Return the [X, Y] coordinate for the center point of the cell that contains the specified text.  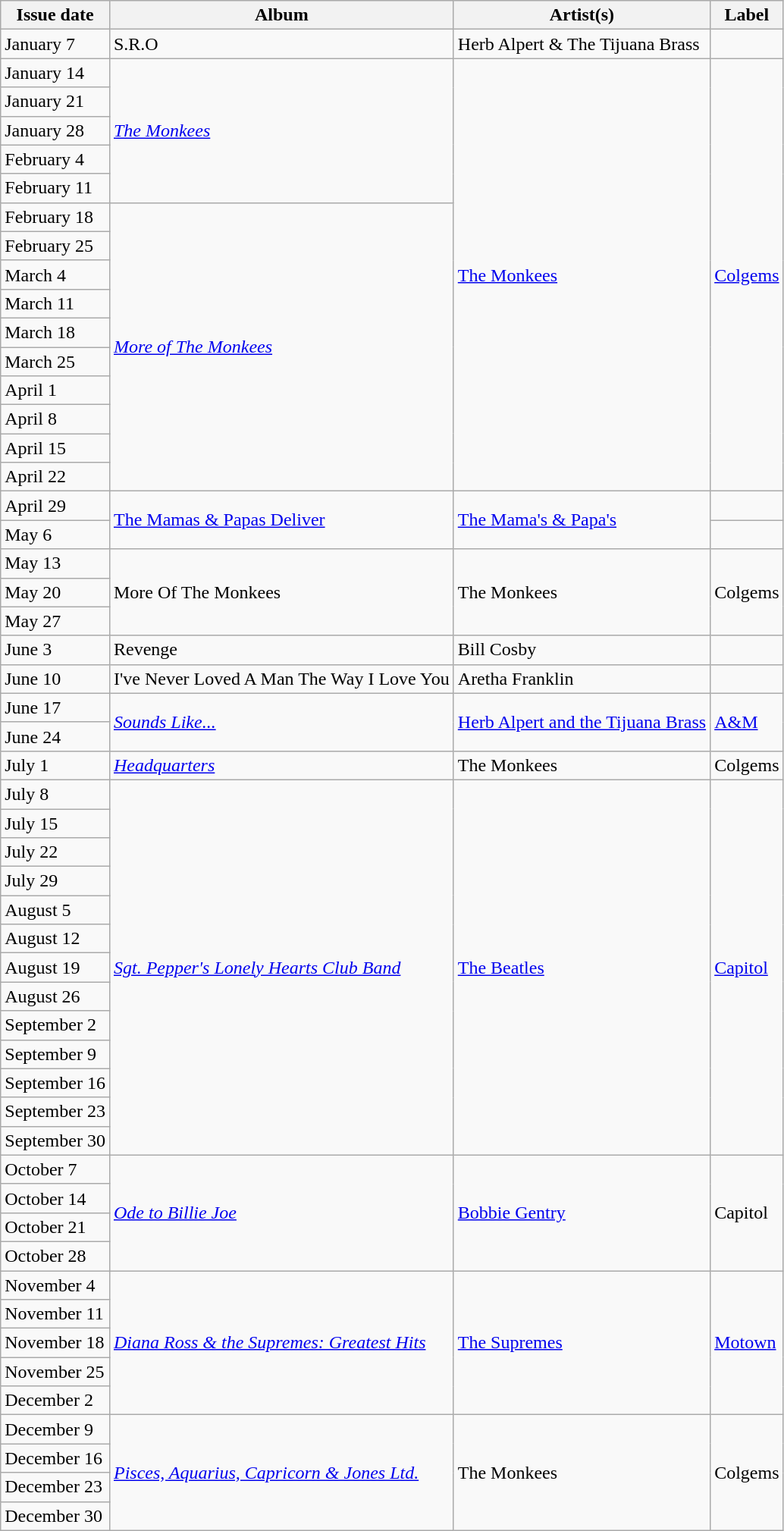
February 18 [55, 217]
June 10 [55, 679]
December 2 [55, 1401]
April 8 [55, 419]
January 7 [55, 44]
September 16 [55, 1083]
May 6 [55, 535]
Sgt. Pepper's Lonely Hearts Club Band [281, 968]
March 4 [55, 275]
December 16 [55, 1458]
October 28 [55, 1256]
June 3 [55, 650]
Bobbie Gentry [582, 1213]
October 14 [55, 1198]
July 1 [55, 765]
February 4 [55, 159]
Aretha Franklin [582, 679]
July 8 [55, 794]
March 11 [55, 303]
March 25 [55, 362]
November 11 [55, 1314]
August 5 [55, 910]
November 4 [55, 1285]
Motown [747, 1343]
March 18 [55, 332]
May 20 [55, 592]
October 21 [55, 1227]
June 24 [55, 736]
April 1 [55, 391]
Herb Alpert and the Tijuana Brass [582, 722]
July 29 [55, 881]
Herb Alpert & The Tijuana Brass [582, 44]
The Mamas & Papas Deliver [281, 520]
Bill Cosby [582, 650]
The Beatles [582, 968]
Headquarters [281, 765]
October 7 [55, 1169]
Pisces, Aquarius, Capricorn & Jones Ltd. [281, 1473]
I've Never Loved A Man The Way I Love You [281, 679]
November 25 [55, 1372]
April 22 [55, 477]
April 29 [55, 506]
September 30 [55, 1140]
July 22 [55, 852]
Artist(s) [582, 15]
September 9 [55, 1054]
November 18 [55, 1343]
More Of The Monkees [281, 592]
September 2 [55, 1025]
January 28 [55, 130]
July 15 [55, 823]
Diana Ross & the Supremes: Greatest Hits [281, 1343]
April 15 [55, 448]
January 21 [55, 102]
August 19 [55, 968]
December 30 [55, 1516]
May 13 [55, 563]
Sounds Like... [281, 722]
Ode to Billie Joe [281, 1213]
Issue date [55, 15]
August 26 [55, 996]
September 23 [55, 1112]
Album [281, 15]
May 27 [55, 621]
August 12 [55, 939]
A&M [747, 722]
January 14 [55, 73]
The Supremes [582, 1343]
Revenge [281, 650]
December 23 [55, 1487]
June 17 [55, 707]
February 11 [55, 188]
S.R.O [281, 44]
Label [747, 15]
December 9 [55, 1429]
The Mama's & Papa's [582, 520]
February 25 [55, 246]
More of The Monkees [281, 347]
